Identify which cell holds the provided text, then report its [X, Y] central coordinate. 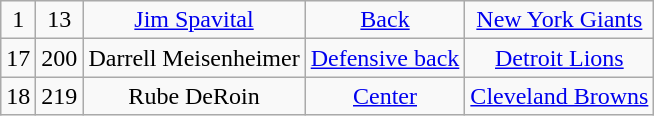
219 [60, 96]
Darrell Meisenheimer [194, 58]
Cleveland Browns [560, 96]
Center [385, 96]
18 [18, 96]
13 [60, 20]
Defensive back [385, 58]
Detroit Lions [560, 58]
1 [18, 20]
Rube DeRoin [194, 96]
Back [385, 20]
200 [60, 58]
17 [18, 58]
Jim Spavital [194, 20]
New York Giants [560, 20]
